Extract the [x, y] coordinate from the center of the cell holding the provided text.  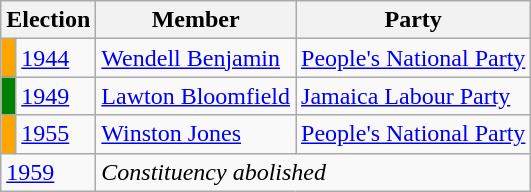
Jamaica Labour Party [414, 96]
1955 [56, 134]
1959 [48, 172]
1944 [56, 58]
Lawton Bloomfield [196, 96]
Wendell Benjamin [196, 58]
Winston Jones [196, 134]
1949 [56, 96]
Election [48, 20]
Member [196, 20]
Constituency abolished [314, 172]
Party [414, 20]
